Return (X, Y) of the center of cell containing provided text 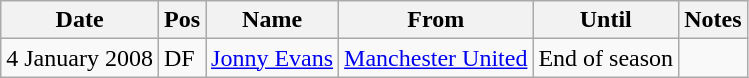
Date (80, 20)
Pos (182, 20)
Name (272, 20)
End of season (606, 58)
Jonny Evans (272, 58)
4 January 2008 (80, 58)
DF (182, 58)
Notes (713, 20)
Manchester United (436, 58)
Until (606, 20)
From (436, 20)
